Capture the cell that displays the provided text and extract its (x, y) central coordinate. 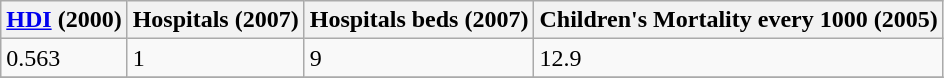
0.563 (64, 58)
1 (216, 58)
HDI (2000) (64, 20)
Hospitals beds (2007) (419, 20)
Hospitals (2007) (216, 20)
12.9 (738, 58)
Children's Mortality every 1000 (2005) (738, 20)
9 (419, 58)
